Output the [X, Y] coordinate of the center of the cell containing the given text.  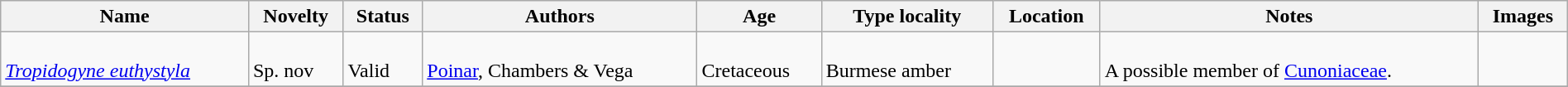
Cretaceous [759, 60]
Sp. nov [295, 60]
Type locality [906, 17]
Poinar, Chambers & Vega [560, 60]
Tropidogyne euthystyla [125, 60]
Location [1046, 17]
Authors [560, 17]
Images [1523, 17]
Notes [1288, 17]
Novelty [295, 17]
A possible member of Cunoniaceae. [1288, 60]
Burmese amber [906, 60]
Valid [383, 60]
Name [125, 17]
Age [759, 17]
Status [383, 17]
